Determine the [x, y] coordinate at the center of the cell enclosing the given text.  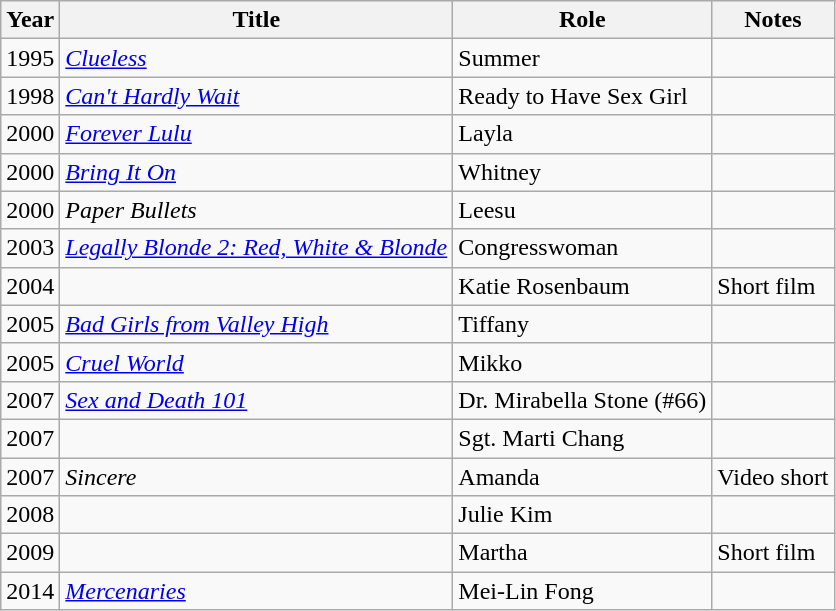
Mei-Lin Fong [582, 591]
2003 [30, 248]
Dr. Mirabella Stone (#66) [582, 400]
Leesu [582, 210]
1998 [30, 96]
Clueless [256, 58]
Video short [773, 477]
2009 [30, 553]
Summer [582, 58]
Mikko [582, 362]
Notes [773, 20]
2014 [30, 591]
2004 [30, 286]
Congresswoman [582, 248]
Legally Blonde 2: Red, White & Blonde [256, 248]
Amanda [582, 477]
Can't Hardly Wait [256, 96]
Mercenaries [256, 591]
2008 [30, 515]
Sgt. Marti Chang [582, 438]
Role [582, 20]
Bring It On [256, 172]
Whitney [582, 172]
Katie Rosenbaum [582, 286]
Forever Lulu [256, 134]
Julie Kim [582, 515]
Ready to Have Sex Girl [582, 96]
Layla [582, 134]
Cruel World [256, 362]
Sex and Death 101 [256, 400]
1995 [30, 58]
Year [30, 20]
Paper Bullets [256, 210]
Title [256, 20]
Tiffany [582, 324]
Bad Girls from Valley High [256, 324]
Martha [582, 553]
Sincere [256, 477]
